Scan for the cell matching the given text and deliver its [x, y] coordinate at center. 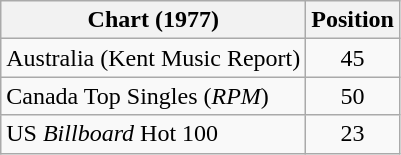
45 [353, 58]
23 [353, 134]
Australia (Kent Music Report) [154, 58]
Chart (1977) [154, 20]
Position [353, 20]
50 [353, 96]
Canada Top Singles (RPM) [154, 96]
US Billboard Hot 100 [154, 134]
